Capture the cell that displays the provided text and extract its (X, Y) central coordinate. 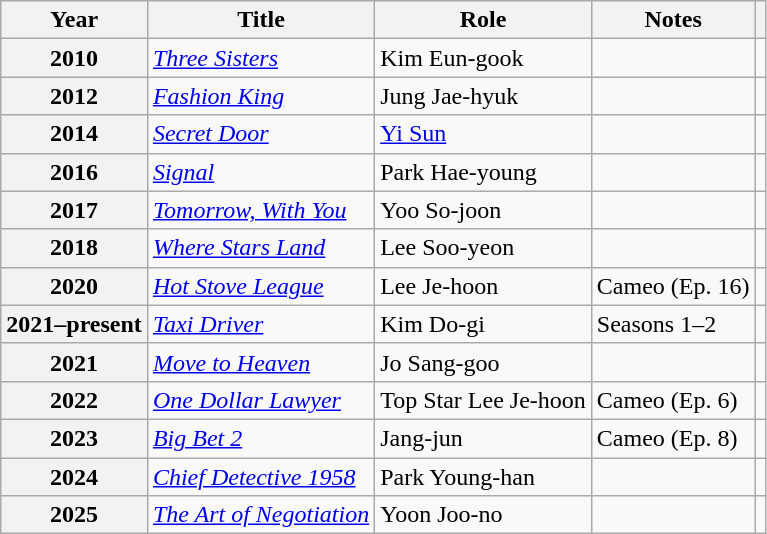
2020 (74, 286)
Cameo (Ep. 6) (673, 400)
2025 (74, 515)
Big Bet 2 (260, 438)
Seasons 1–2 (673, 324)
Kim Eun-gook (484, 58)
2014 (74, 134)
Move to Heaven (260, 362)
Lee Soo-yeon (484, 248)
Yi Sun (484, 134)
Where Stars Land (260, 248)
Cameo (Ep. 8) (673, 438)
Hot Stove League (260, 286)
Cameo (Ep. 16) (673, 286)
2024 (74, 477)
2022 (74, 400)
Park Young-han (484, 477)
2012 (74, 96)
2018 (74, 248)
The Art of Negotiation (260, 515)
2017 (74, 210)
Jo Sang-goo (484, 362)
Park Hae-young (484, 172)
Lee Je-hoon (484, 286)
2023 (74, 438)
Title (260, 20)
Taxi Driver (260, 324)
2021 (74, 362)
Signal (260, 172)
2016 (74, 172)
2021–present (74, 324)
Jung Jae-hyuk (484, 96)
Tomorrow, With You (260, 210)
One Dollar Lawyer (260, 400)
Yoon Joo-no (484, 515)
Jang-jun (484, 438)
Secret Door (260, 134)
Notes (673, 20)
Yoo So-joon (484, 210)
Chief Detective 1958 (260, 477)
Kim Do-gi (484, 324)
Fashion King (260, 96)
Role (484, 20)
Year (74, 20)
Top Star Lee Je-hoon (484, 400)
2010 (74, 58)
Three Sisters (260, 58)
